For the text-containing cell, return its midpoint in [x, y] coordinate format. 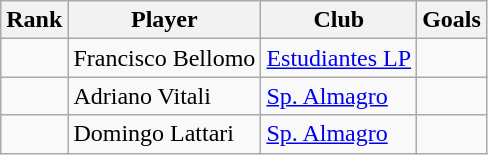
Francisco Bellomo [164, 58]
Estudiantes LP [339, 58]
Domingo Lattari [164, 134]
Adriano Vitali [164, 96]
Goals [452, 20]
Player [164, 20]
Club [339, 20]
Rank [34, 20]
